Output the [X, Y] coordinate of the center of the cell containing the given text.  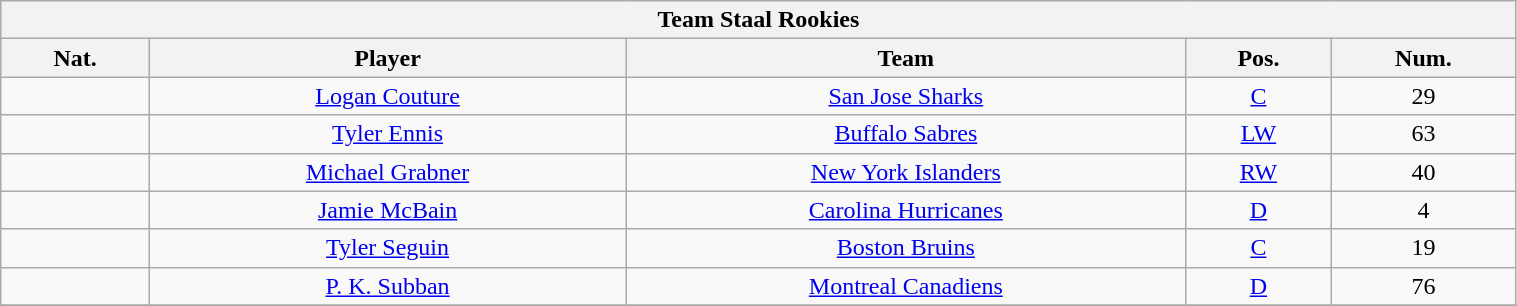
RW [1258, 172]
Jamie McBain [387, 210]
40 [1424, 172]
Player [387, 58]
Team Staal Rookies [758, 20]
63 [1424, 134]
LW [1258, 134]
Tyler Ennis [387, 134]
New York Islanders [906, 172]
Logan Couture [387, 96]
Buffalo Sabres [906, 134]
Boston Bruins [906, 248]
Pos. [1258, 58]
Montreal Canadiens [906, 286]
Team [906, 58]
29 [1424, 96]
Num. [1424, 58]
Nat. [76, 58]
76 [1424, 286]
19 [1424, 248]
San Jose Sharks [906, 96]
Tyler Seguin [387, 248]
Michael Grabner [387, 172]
4 [1424, 210]
Carolina Hurricanes [906, 210]
P. K. Subban [387, 286]
